From the cell containing the given text, extract its center point as [x, y] coordinate. 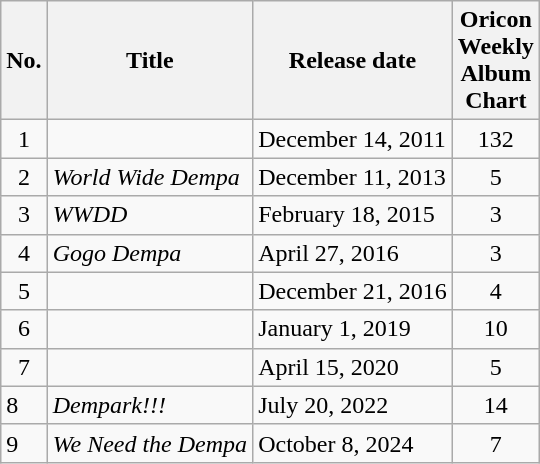
April 27, 2016 [353, 253]
December 14, 2011 [353, 139]
Gogo Dempa [150, 253]
2 [24, 177]
No. [24, 60]
April 15, 2020 [353, 367]
World Wide Dempa [150, 177]
July 20, 2022 [353, 405]
9 [24, 443]
8 [24, 405]
6 [24, 329]
10 [496, 329]
We Need the Dempa [150, 443]
December 11, 2013 [353, 177]
OriconWeekly AlbumChart [496, 60]
October 8, 2024 [353, 443]
132 [496, 139]
February 18, 2015 [353, 215]
1 [24, 139]
Release date [353, 60]
WWDD [150, 215]
Title [150, 60]
January 1, 2019 [353, 329]
Dempark!!! [150, 405]
December 21, 2016 [353, 291]
14 [496, 405]
